Detect which cell encompasses the target text, then output its [X, Y] center coordinate. 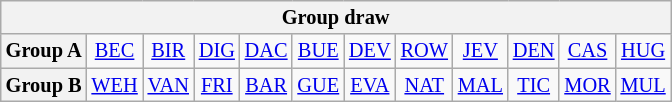
MOR [587, 85]
BAR [266, 85]
HUG [644, 51]
BUE [318, 51]
ROW [424, 51]
GUE [318, 85]
DEN [534, 51]
VAN [168, 85]
BIR [168, 51]
DIG [217, 51]
DAC [266, 51]
JEV [480, 51]
CAS [587, 51]
Group B [44, 85]
DEV [370, 51]
Group draw [336, 17]
BEC [115, 51]
TIC [534, 85]
Group A [44, 51]
EVA [370, 85]
MAL [480, 85]
WEH [115, 85]
MUL [644, 85]
NAT [424, 85]
FRI [217, 85]
